Determine the [x, y] coordinate at the center of the cell enclosing the given text.  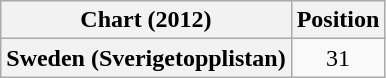
31 [338, 58]
Chart (2012) [146, 20]
Position [338, 20]
Sweden (Sverigetopplistan) [146, 58]
